Capture the cell that displays the provided text and extract its [x, y] central coordinate. 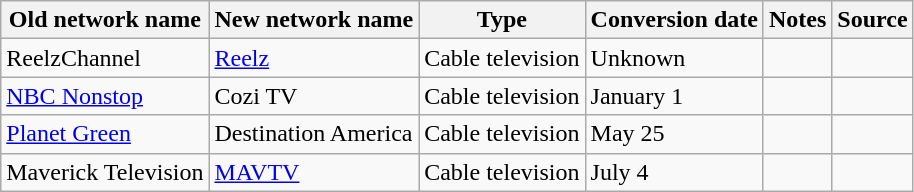
Notes [797, 20]
May 25 [674, 134]
Conversion date [674, 20]
July 4 [674, 172]
Maverick Television [105, 172]
Source [872, 20]
Planet Green [105, 134]
Cozi TV [314, 96]
Reelz [314, 58]
Type [502, 20]
New network name [314, 20]
Destination America [314, 134]
ReelzChannel [105, 58]
January 1 [674, 96]
Old network name [105, 20]
Unknown [674, 58]
NBC Nonstop [105, 96]
MAVTV [314, 172]
